Detect which cell encompasses the target text, then output its [x, y] center coordinate. 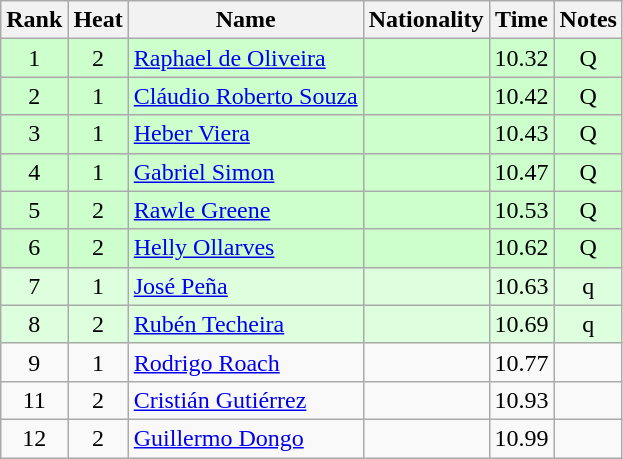
3 [34, 134]
10.42 [522, 96]
10.32 [522, 58]
Rawle Greene [246, 210]
Heber Viera [246, 134]
Raphael de Oliveira [246, 58]
Cristián Gutiérrez [246, 400]
Cláudio Roberto Souza [246, 96]
Guillermo Dongo [246, 438]
Notes [588, 20]
José Peña [246, 286]
6 [34, 248]
Helly Ollarves [246, 248]
10.99 [522, 438]
11 [34, 400]
10.53 [522, 210]
10.69 [522, 324]
Gabriel Simon [246, 172]
10.43 [522, 134]
7 [34, 286]
Heat [98, 20]
4 [34, 172]
10.93 [522, 400]
8 [34, 324]
9 [34, 362]
12 [34, 438]
10.63 [522, 286]
10.62 [522, 248]
Name [246, 20]
Nationality [426, 20]
Rodrigo Roach [246, 362]
10.47 [522, 172]
5 [34, 210]
Rank [34, 20]
Rubén Techeira [246, 324]
10.77 [522, 362]
Time [522, 20]
